Pinpoint the cell where the given text exists, returning its [X, Y] midpoint coordinate. 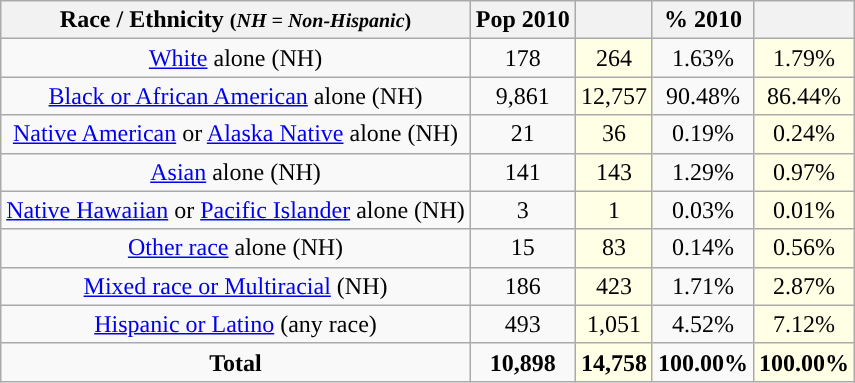
Asian alone (NH) [236, 172]
Native Hawaiian or Pacific Islander alone (NH) [236, 210]
0.01% [804, 210]
86.44% [804, 96]
423 [614, 286]
Pop 2010 [522, 20]
493 [522, 324]
Race / Ethnicity (NH = Non-Hispanic) [236, 20]
Other race alone (NH) [236, 248]
Total [236, 362]
21 [522, 134]
1.29% [702, 172]
264 [614, 58]
186 [522, 286]
12,757 [614, 96]
15 [522, 248]
Hispanic or Latino (any race) [236, 324]
143 [614, 172]
9,861 [522, 96]
83 [614, 248]
4.52% [702, 324]
7.12% [804, 324]
14,758 [614, 362]
0.03% [702, 210]
2.87% [804, 286]
0.24% [804, 134]
Mixed race or Multiracial (NH) [236, 286]
White alone (NH) [236, 58]
0.19% [702, 134]
178 [522, 58]
0.56% [804, 248]
141 [522, 172]
1,051 [614, 324]
1.79% [804, 58]
90.48% [702, 96]
1.71% [702, 286]
0.97% [804, 172]
% 2010 [702, 20]
3 [522, 210]
Native American or Alaska Native alone (NH) [236, 134]
1.63% [702, 58]
36 [614, 134]
10,898 [522, 362]
0.14% [702, 248]
Black or African American alone (NH) [236, 96]
1 [614, 210]
